Return (X, Y) of the center of cell containing provided text 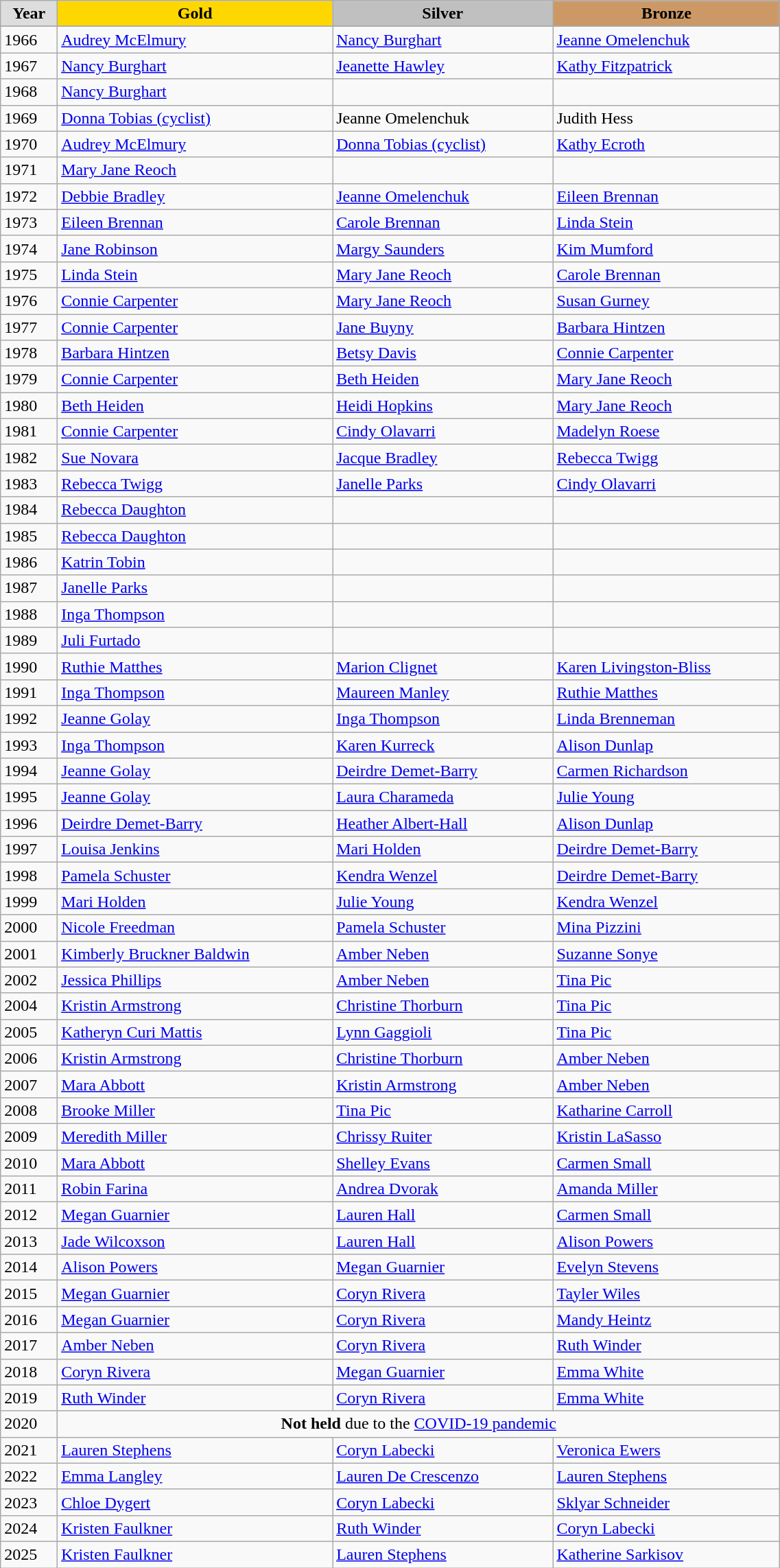
Suzanne Sonye (667, 954)
1969 (29, 118)
1973 (29, 222)
Tayler Wiles (667, 1294)
1979 (29, 379)
2007 (29, 1084)
1989 (29, 640)
Sklyar Schneider (667, 1502)
Heather Albert-Hall (443, 823)
1967 (29, 66)
Veronica Ewers (667, 1450)
Katrin Tobin (195, 562)
2023 (29, 1502)
1988 (29, 614)
2020 (29, 1424)
Jeanette Hawley (443, 66)
1974 (29, 248)
1992 (29, 718)
2012 (29, 1215)
1981 (29, 432)
Robin Farina (195, 1189)
Gold (195, 14)
Betsy Davis (443, 353)
1983 (29, 484)
2017 (29, 1346)
Amanda Miller (667, 1189)
Madelyn Roese (667, 432)
1991 (29, 692)
2011 (29, 1189)
Year (29, 14)
Carmen Richardson (667, 771)
Nicole Freedman (195, 928)
Karen Kurreck (443, 745)
Jane Buyny (443, 327)
2018 (29, 1372)
1968 (29, 92)
Kristin LaSasso (667, 1136)
Kathy Ecroth (667, 144)
1971 (29, 170)
Brooke Miller (195, 1110)
2004 (29, 1006)
Silver (443, 14)
2000 (29, 928)
2025 (29, 1554)
Juli Furtado (195, 640)
Andrea Dvorak (443, 1189)
Kim Mumford (667, 248)
1984 (29, 510)
Karen Livingston-Bliss (667, 666)
Jessica Phillips (195, 980)
2005 (29, 1032)
Jade Wilcoxson (195, 1241)
1996 (29, 823)
Evelyn Stevens (667, 1267)
1977 (29, 327)
Jane Robinson (195, 248)
Mandy Heintz (667, 1320)
1998 (29, 876)
2021 (29, 1450)
Kathy Fitzpatrick (667, 66)
Judith Hess (667, 118)
Debbie Bradley (195, 196)
Chloe Dygert (195, 1502)
2002 (29, 980)
Shelley Evans (443, 1163)
1975 (29, 274)
1980 (29, 406)
1976 (29, 301)
Katheryn Curi Mattis (195, 1032)
2019 (29, 1398)
1986 (29, 562)
2001 (29, 954)
1982 (29, 458)
Laura Charameda (443, 797)
1993 (29, 745)
Louisa Jenkins (195, 850)
1987 (29, 588)
Margy Saunders (443, 248)
Marion Clignet (443, 666)
1999 (29, 902)
Chrissy Ruiter (443, 1136)
1994 (29, 771)
Lauren De Crescenzo (443, 1476)
1970 (29, 144)
Meredith Miller (195, 1136)
2006 (29, 1058)
Jacque Bradley (443, 458)
Katherine Sarkisov (667, 1554)
2010 (29, 1163)
Bronze (667, 14)
2015 (29, 1294)
1995 (29, 797)
2009 (29, 1136)
1978 (29, 353)
Heidi Hopkins (443, 406)
Maureen Manley (443, 692)
Katharine Carroll (667, 1110)
Lynn Gaggioli (443, 1032)
Mina Pizzini (667, 928)
Emma Langley (195, 1476)
2013 (29, 1241)
Linda Brenneman (667, 718)
1972 (29, 196)
Not held due to the COVID-19 pandemic (418, 1424)
2014 (29, 1267)
1985 (29, 536)
2022 (29, 1476)
Sue Novara (195, 458)
1966 (29, 40)
2024 (29, 1528)
2008 (29, 1110)
Susan Gurney (667, 301)
1997 (29, 850)
1990 (29, 666)
Kimberly Bruckner Baldwin (195, 954)
2016 (29, 1320)
